Determine the [X, Y] coordinate at the center of the cell enclosing the given text.  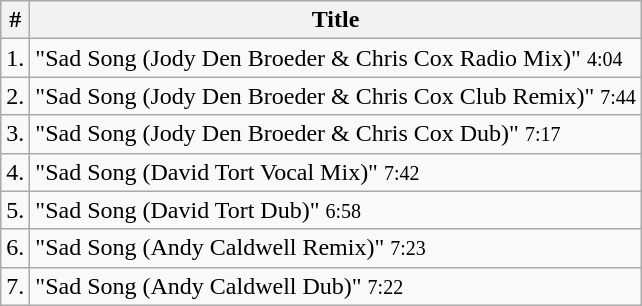
3. [16, 134]
"Sad Song (Andy Caldwell Remix)" 7:23 [336, 248]
2. [16, 96]
"Sad Song (David Tort Vocal Mix)" 7:42 [336, 172]
# [16, 20]
"Sad Song (David Tort Dub)" 6:58 [336, 210]
"Sad Song (Jody Den Broeder & Chris Cox Dub)" 7:17 [336, 134]
"Sad Song (Andy Caldwell Dub)" 7:22 [336, 286]
6. [16, 248]
"Sad Song (Jody Den Broeder & Chris Cox Club Remix)" 7:44 [336, 96]
4. [16, 172]
Title [336, 20]
7. [16, 286]
"Sad Song (Jody Den Broeder & Chris Cox Radio Mix)" 4:04 [336, 58]
1. [16, 58]
5. [16, 210]
